Search for the cell housing the specified text and yield its (X, Y) center coordinate. 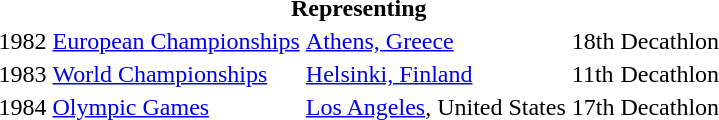
18th (593, 41)
World Championships (176, 74)
European Championships (176, 41)
11th (593, 74)
Helsinki, Finland (436, 74)
Athens, Greece (436, 41)
